Provide the [x, y] coordinate of the cell's center where the given text is located.  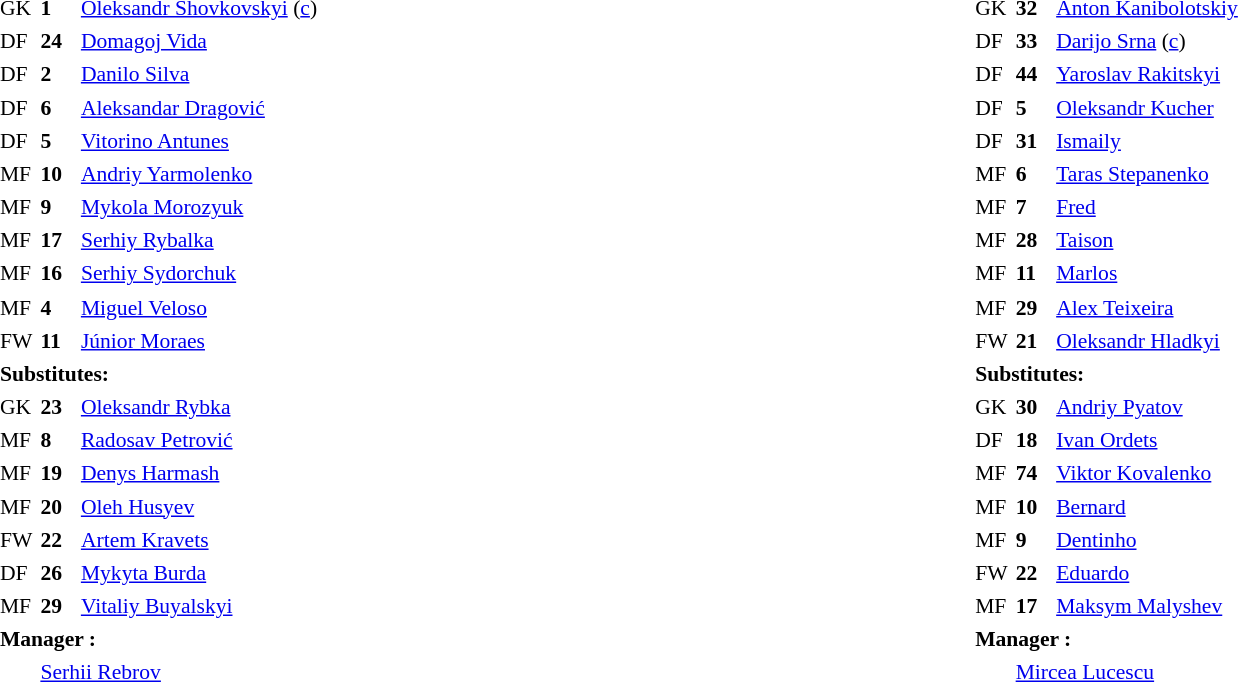
28 [1035, 240]
33 [1035, 40]
Viktor Kovalenko [1147, 473]
Oleksandr Rybka [199, 406]
Radosav Petrović [199, 439]
Taison [1147, 240]
Vitorino Antunes [199, 140]
Serhiy Rybalka [199, 240]
Fred [1147, 207]
Oleksandr Hladkyi [1147, 340]
Denys Harmash [199, 473]
Andriy Pyatov [1147, 406]
24 [59, 40]
Oleh Husyev [199, 506]
16 [59, 273]
8 [59, 439]
Serhiy Sydorchuk [199, 273]
Alex Teixeira [1147, 306]
Domagoj Vida [199, 40]
Aleksandar Dragović [199, 107]
Danilo Silva [199, 74]
Taras Stepanenko [1147, 173]
30 [1035, 406]
2 [59, 74]
Substitutes: [160, 373]
Bernard [1147, 506]
44 [1035, 74]
Artem Kravets [199, 539]
74 [1035, 473]
Vitaliy Buyalskyi [199, 605]
Júnior Moraes [199, 340]
21 [1035, 340]
4 [59, 306]
Dentinho [1147, 539]
20 [59, 506]
Ivan Ordets [1147, 439]
Eduardo [1147, 572]
18 [1035, 439]
31 [1035, 140]
Andriy Yarmolenko [199, 173]
Mykola Morozyuk [199, 207]
7 [1035, 207]
Ismaily [1147, 140]
Miguel Veloso [199, 306]
Mykyta Burda [199, 572]
26 [59, 572]
Yaroslav Rakitskyi [1147, 74]
23 [59, 406]
Maksym Malyshev [1147, 605]
Darijo Srna (c) [1147, 40]
Marlos [1147, 273]
Oleksandr Kucher [1147, 107]
Manager : [163, 639]
19 [59, 473]
